From the cell containing the given text, extract its center point as (X, Y) coordinate. 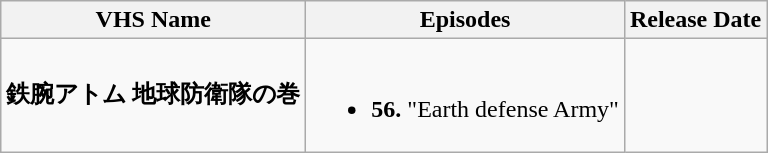
Episodes (466, 20)
56. "Earth defense Army" (466, 96)
Release Date (695, 20)
VHS Name (154, 20)
鉄腕アトム 地球防衛隊の巻 (154, 96)
